Return the [x, y] coordinate for the center point of the cell that contains the specified text.  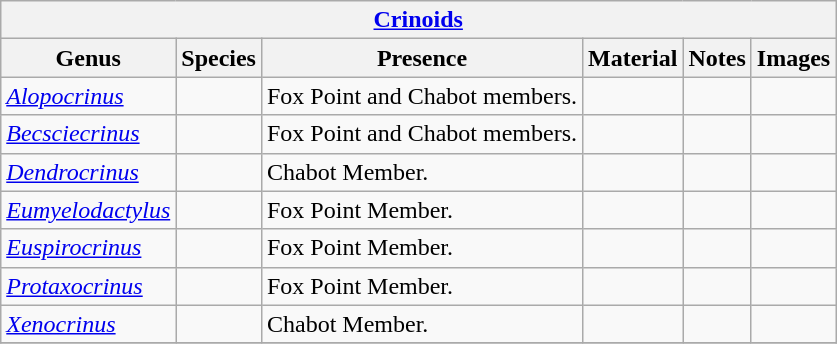
Crinoids [418, 20]
Notes [717, 58]
Dendrocrinus [88, 172]
Protaxocrinus [88, 286]
Material [633, 58]
Species [219, 58]
Xenocrinus [88, 324]
Images [793, 58]
Eumyelodactylus [88, 210]
Genus [88, 58]
Presence [422, 58]
Becsciecrinus [88, 134]
Euspirocrinus [88, 248]
Alopocrinus [88, 96]
